Return the (X, Y) coordinate for the center point of the cell that contains the specified text.  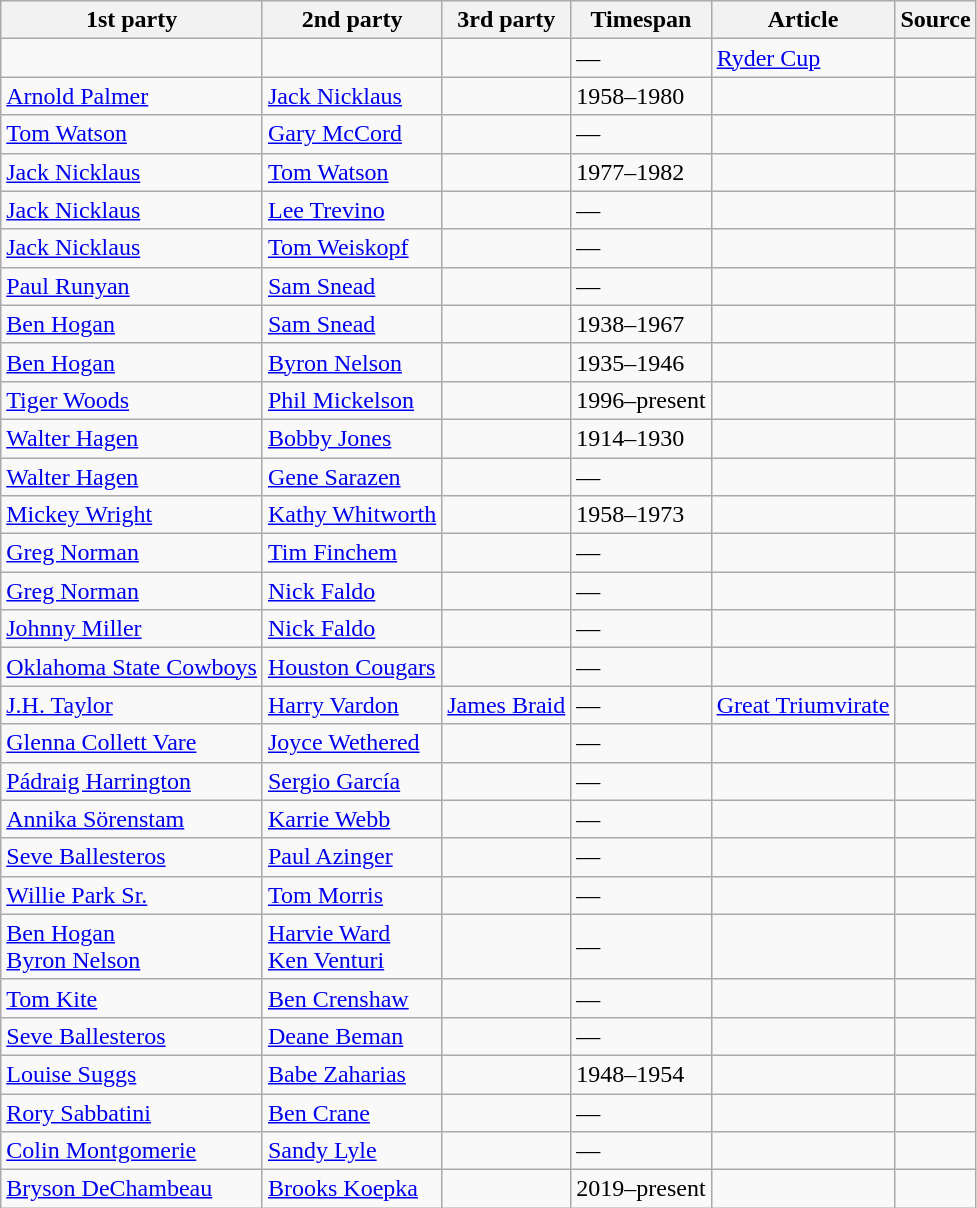
Tom Morris (352, 895)
1977–1982 (641, 172)
Oklahoma State Cowboys (132, 667)
Kathy Whitworth (352, 515)
Tom Kite (132, 998)
Timespan (641, 20)
Mickey Wright (132, 515)
1914–1930 (641, 438)
James Braid (506, 705)
1996–present (641, 400)
Paul Runyan (132, 286)
Glenna Collett Vare (132, 743)
Joyce Wethered (352, 743)
J.H. Taylor (132, 705)
Tim Finchem (352, 553)
Willie Park Sr. (132, 895)
Phil Mickelson (352, 400)
Byron Nelson (352, 362)
Ryder Cup (803, 58)
2nd party (352, 20)
Annika Sörenstam (132, 819)
3rd party (506, 20)
Tiger Woods (132, 400)
Bryson DeChambeau (132, 1189)
Harry Vardon (352, 705)
Harvie Ward Ken Venturi (352, 946)
Louise Suggs (132, 1074)
Pádraig Harrington (132, 781)
1958–1980 (641, 96)
Great Triumvirate (803, 705)
Ben Crenshaw (352, 998)
Karrie Webb (352, 819)
Johnny Miller (132, 629)
1935–1946 (641, 362)
Sandy Lyle (352, 1151)
Sergio García (352, 781)
Paul Azinger (352, 857)
Source (936, 20)
Ben Crane (352, 1113)
1st party (132, 20)
Colin Montgomerie (132, 1151)
Gary McCord (352, 134)
Arnold Palmer (132, 96)
Ben Hogan Byron Nelson (132, 946)
Deane Beman (352, 1036)
Tom Weiskopf (352, 248)
1938–1967 (641, 324)
Babe Zaharias (352, 1074)
2019–present (641, 1189)
Lee Trevino (352, 210)
1958–1973 (641, 515)
1948–1954 (641, 1074)
Houston Cougars (352, 667)
Brooks Koepka (352, 1189)
Rory Sabbatini (132, 1113)
Bobby Jones (352, 438)
Gene Sarazen (352, 477)
Article (803, 20)
